Output the [X, Y] coordinate of the center of the cell containing the given text.  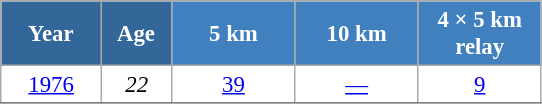
Year [52, 34]
4 × 5 km relay [480, 34]
5 km [234, 34]
Age [136, 34]
22 [136, 85]
— [356, 85]
39 [234, 85]
9 [480, 85]
1976 [52, 85]
10 km [356, 34]
